From the cell containing the given text, extract its center point as (X, Y) coordinate. 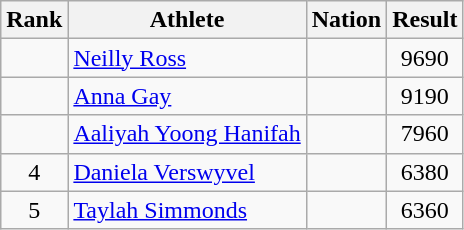
6380 (425, 172)
Taylah Simmonds (187, 210)
Rank (34, 20)
Anna Gay (187, 96)
Nation (346, 20)
7960 (425, 134)
5 (34, 210)
Athlete (187, 20)
Aaliyah Yoong Hanifah (187, 134)
Neilly Ross (187, 58)
4 (34, 172)
Result (425, 20)
9690 (425, 58)
Daniela Verswyvel (187, 172)
9190 (425, 96)
6360 (425, 210)
